Find where the given text appears and provide that cell's center as [X, Y] coordinate. 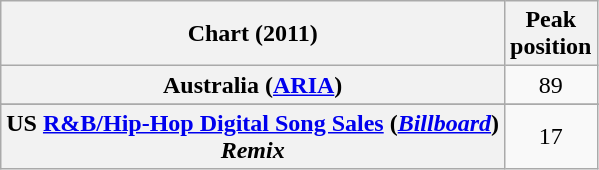
17 [551, 136]
Australia (ARIA) [253, 85]
US R&B/Hip-Hop Digital Song Sales (Billboard)Remix [253, 136]
Peakposition [551, 34]
89 [551, 85]
Chart (2011) [253, 34]
